Detect which cell encompasses the target text, then output its (X, Y) center coordinate. 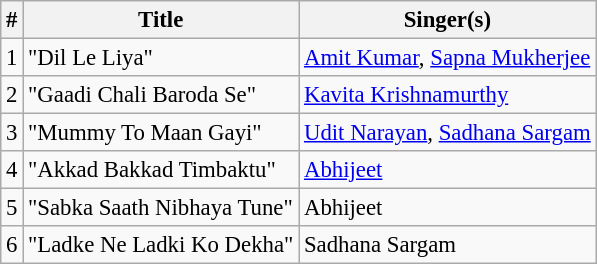
Sadhana Sargam (448, 245)
Singer(s) (448, 20)
"Akkad Bakkad Timbaktu" (161, 170)
6 (12, 245)
"Gaadi Chali Baroda Se" (161, 95)
Title (161, 20)
Kavita Krishnamurthy (448, 95)
"Sabka Saath Nibhaya Tune" (161, 208)
2 (12, 95)
1 (12, 58)
4 (12, 170)
Udit Narayan, Sadhana Sargam (448, 133)
"Mummy To Maan Gayi" (161, 133)
"Dil Le Liya" (161, 58)
# (12, 20)
"Ladke Ne Ladki Ko Dekha" (161, 245)
3 (12, 133)
5 (12, 208)
Amit Kumar, Sapna Mukherjee (448, 58)
